Extract the (x, y) coordinate from the center of the cell holding the provided text.  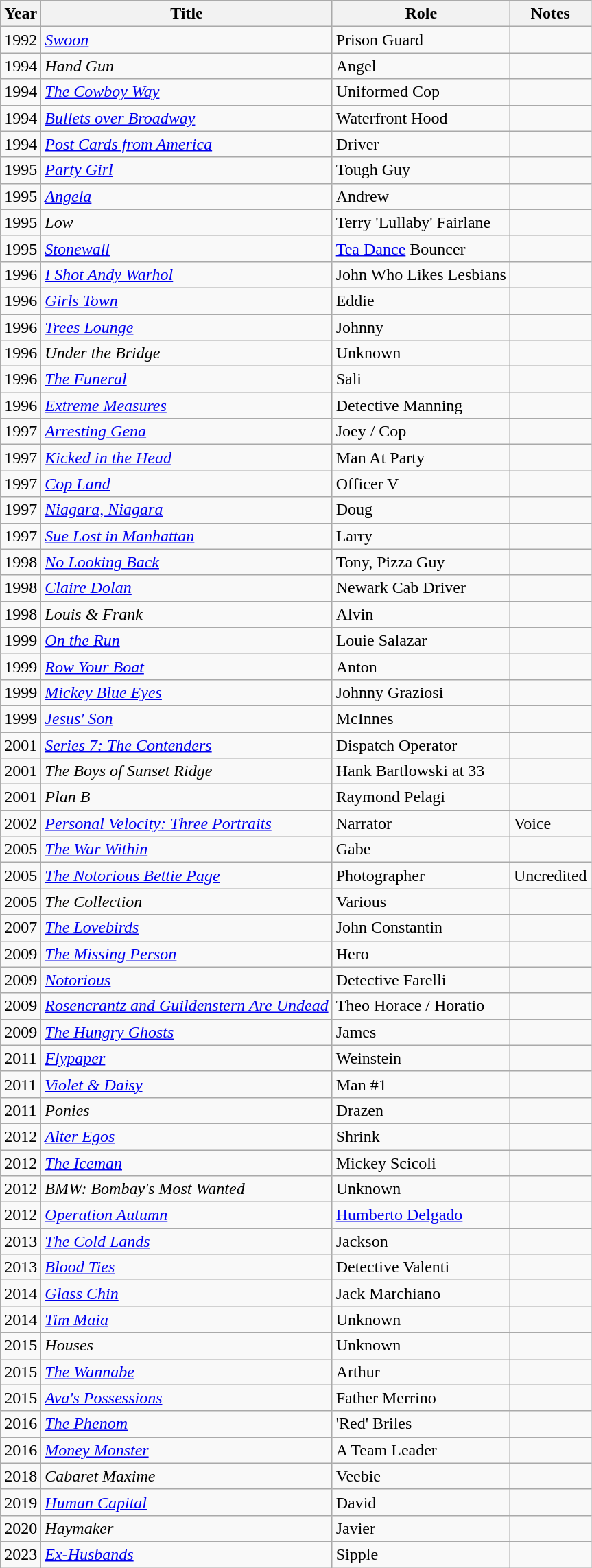
Jackson (421, 1241)
Swoon (187, 40)
'Red' Briles (421, 1424)
Low (187, 222)
Louie Salazar (421, 640)
Post Cards from America (187, 144)
Rosencrantz and Guildenstern Are Undead (187, 1006)
Angel (421, 66)
Angela (187, 196)
The Cowboy Way (187, 92)
2019 (21, 1502)
Extreme Measures (187, 406)
Houses (187, 1346)
Gabe (421, 850)
Sali (421, 379)
McInnes (421, 718)
James (421, 1032)
The Notorious Bettie Page (187, 876)
Jack Marchiano (421, 1294)
Hand Gun (187, 66)
Plan B (187, 797)
The Collection (187, 902)
Waterfront Hood (421, 118)
Theo Horace / Horatio (421, 1006)
Year (21, 14)
Javier (421, 1528)
The Boys of Sunset Ridge (187, 771)
John Who Likes Lesbians (421, 274)
Humberto Delgado (421, 1215)
Girls Town (187, 301)
Mickey Blue Eyes (187, 692)
Tony, Pizza Guy (421, 562)
Alter Egos (187, 1136)
Blood Ties (187, 1267)
The Funeral (187, 379)
Notes (550, 14)
No Looking Back (187, 562)
Ponies (187, 1110)
Cop Land (187, 484)
The Wannabe (187, 1372)
Joey / Cop (421, 432)
1992 (21, 40)
Weinstein (421, 1058)
Under the Bridge (187, 353)
Terry 'Lullaby' Fairlane (421, 222)
Ex-Husbands (187, 1554)
Dispatch Operator (421, 745)
Glass Chin (187, 1294)
Haymaker (187, 1528)
Niagara, Niagara (187, 510)
Arresting Gena (187, 432)
Andrew (421, 196)
Sue Lost in Manhattan (187, 536)
Operation Autumn (187, 1215)
The Missing Person (187, 954)
Flypaper (187, 1058)
Kicked in the Head (187, 458)
The Phenom (187, 1424)
Veebie (421, 1476)
Doug (421, 510)
Tim Maia (187, 1320)
Narrator (421, 823)
Louis & Frank (187, 614)
Officer V (421, 484)
The War Within (187, 850)
Money Monster (187, 1450)
2018 (21, 1476)
Uncredited (550, 876)
John Constantin (421, 928)
Father Merrino (421, 1398)
Shrink (421, 1136)
Hank Bartlowski at 33 (421, 771)
Drazen (421, 1110)
Series 7: The Contenders (187, 745)
Bullets over Broadway (187, 118)
I Shot Andy Warhol (187, 274)
Various (421, 902)
The Lovebirds (187, 928)
Tea Dance Bouncer (421, 248)
Man At Party (421, 458)
Anton (421, 666)
Newark Cab Driver (421, 588)
Detective Manning (421, 406)
Ava's Possessions (187, 1398)
2023 (21, 1554)
Uniformed Cop (421, 92)
Johnny Graziosi (421, 692)
The Hungry Ghosts (187, 1032)
Eddie (421, 301)
2020 (21, 1528)
Detective Farelli (421, 980)
Photographer (421, 876)
On the Run (187, 640)
Voice (550, 823)
Party Girl (187, 170)
Tough Guy (421, 170)
Hero (421, 954)
BMW: Bombay's Most Wanted (187, 1189)
Raymond Pelagi (421, 797)
2007 (21, 928)
Title (187, 14)
Man #1 (421, 1084)
Violet & Daisy (187, 1084)
Larry (421, 536)
Role (421, 14)
Notorious (187, 980)
Stonewall (187, 248)
Jesus' Son (187, 718)
Personal Velocity: Three Portraits (187, 823)
Detective Valenti (421, 1267)
The Iceman (187, 1163)
Claire Dolan (187, 588)
Johnny (421, 327)
Cabaret Maxime (187, 1476)
Arthur (421, 1372)
Row Your Boat (187, 666)
2002 (21, 823)
Alvin (421, 614)
Prison Guard (421, 40)
A Team Leader (421, 1450)
David (421, 1502)
Sipple (421, 1554)
Mickey Scicoli (421, 1163)
Trees Lounge (187, 327)
Human Capital (187, 1502)
Driver (421, 144)
The Cold Lands (187, 1241)
